Capture the cell that displays the provided text and extract its [x, y] central coordinate. 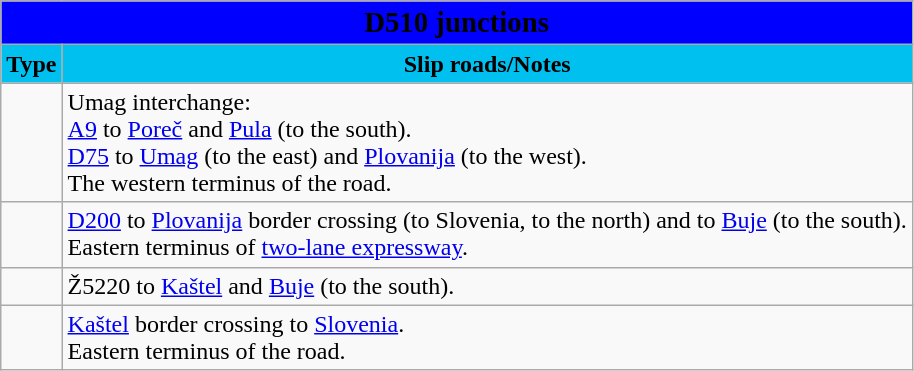
Kaštel border crossing to Slovenia.Eastern terminus of the road. [487, 338]
Slip roads/Notes [487, 64]
Umag interchange: A9 to Poreč and Pula (to the south). D75 to Umag (to the east) and Plovanija (to the west).The western terminus of the road. [487, 142]
Ž5220 to Kaštel and Buje (to the south). [487, 286]
D510 junctions [457, 23]
Type [32, 64]
D200 to Plovanija border crossing (to Slovenia, to the north) and to Buje (to the south).Eastern terminus of two-lane expressway. [487, 234]
